Determine the [X, Y] coordinate at the center of the cell enclosing the given text.  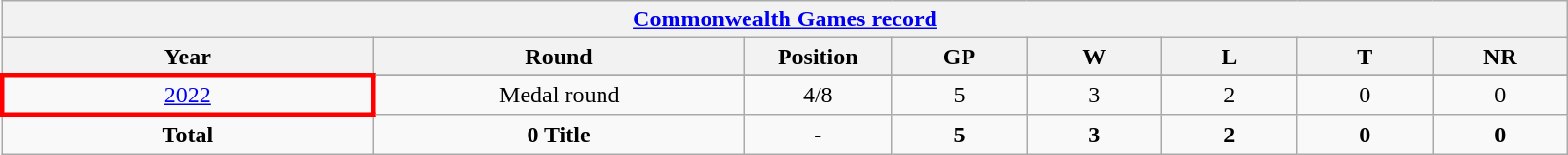
Commonwealth Games record [784, 19]
T [1365, 57]
2022 [187, 96]
Year [187, 57]
4/8 [818, 96]
- [818, 135]
W [1094, 57]
Total [187, 135]
GP [960, 57]
Round [559, 57]
NR [1501, 57]
Position [818, 57]
0 Title [559, 135]
Medal round [559, 96]
L [1230, 57]
